For the text-containing cell, return its midpoint in [X, Y] coordinate format. 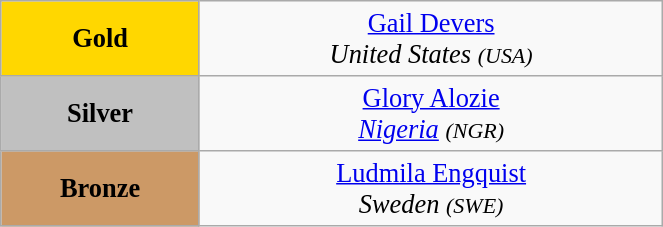
Gold [100, 38]
Silver [100, 112]
Glory AlozieNigeria (NGR) [430, 112]
Bronze [100, 188]
Ludmila EngquistSweden (SWE) [430, 188]
Gail DeversUnited States (USA) [430, 38]
